Locate the cell with the specified text and output its (x, y) center coordinate. 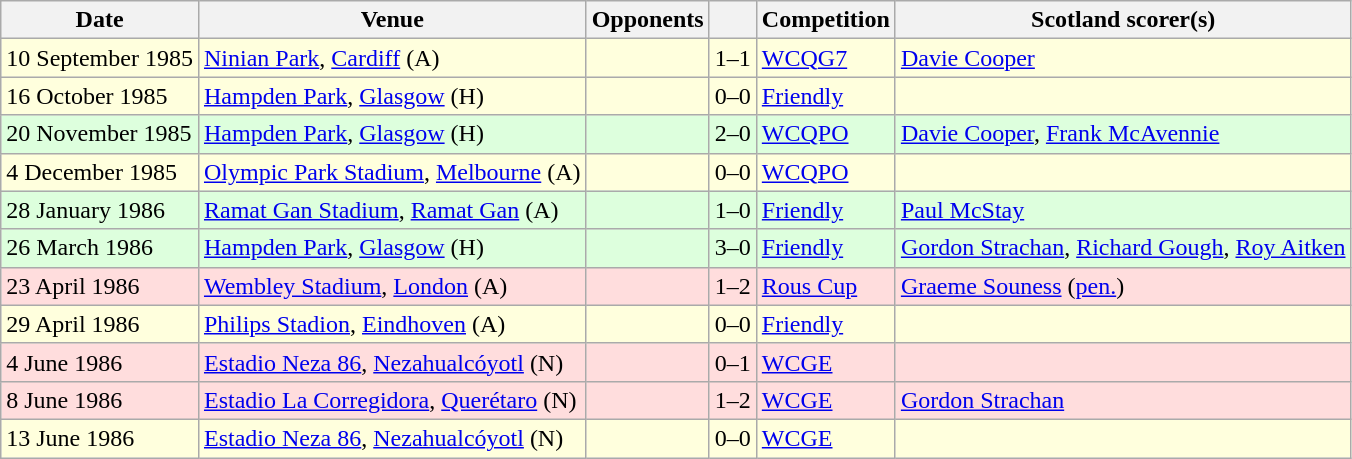
0–1 (732, 362)
4 December 1985 (100, 172)
Ramat Gan Stadium, Ramat Gan (A) (392, 210)
4 June 1986 (100, 362)
Olympic Park Stadium, Melbourne (A) (392, 172)
Rous Cup (826, 286)
Opponents (648, 20)
Competition (826, 20)
Estadio La Corregidora, Querétaro (N) (392, 400)
28 January 1986 (100, 210)
8 June 1986 (100, 400)
Davie Cooper (1123, 58)
1–0 (732, 210)
Wembley Stadium, London (A) (392, 286)
13 June 1986 (100, 438)
Date (100, 20)
16 October 1985 (100, 96)
3–0 (732, 248)
23 April 1986 (100, 286)
1–1 (732, 58)
Scotland scorer(s) (1123, 20)
Gordon Strachan (1123, 400)
10 September 1985 (100, 58)
26 March 1986 (100, 248)
WCQG7 (826, 58)
Gordon Strachan, Richard Gough, Roy Aitken (1123, 248)
29 April 1986 (100, 324)
Davie Cooper, Frank McAvennie (1123, 134)
Paul McStay (1123, 210)
20 November 1985 (100, 134)
2–0 (732, 134)
Philips Stadion, Eindhoven (A) (392, 324)
Ninian Park, Cardiff (A) (392, 58)
Venue (392, 20)
Graeme Souness (pen.) (1123, 286)
